For the text-containing cell, return its midpoint in (x, y) coordinate format. 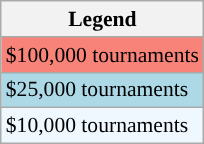
$10,000 tournaments (102, 126)
Legend (102, 19)
$100,000 tournaments (102, 55)
$25,000 tournaments (102, 90)
